Determine the (X, Y) coordinate at the center of the cell enclosing the given text.  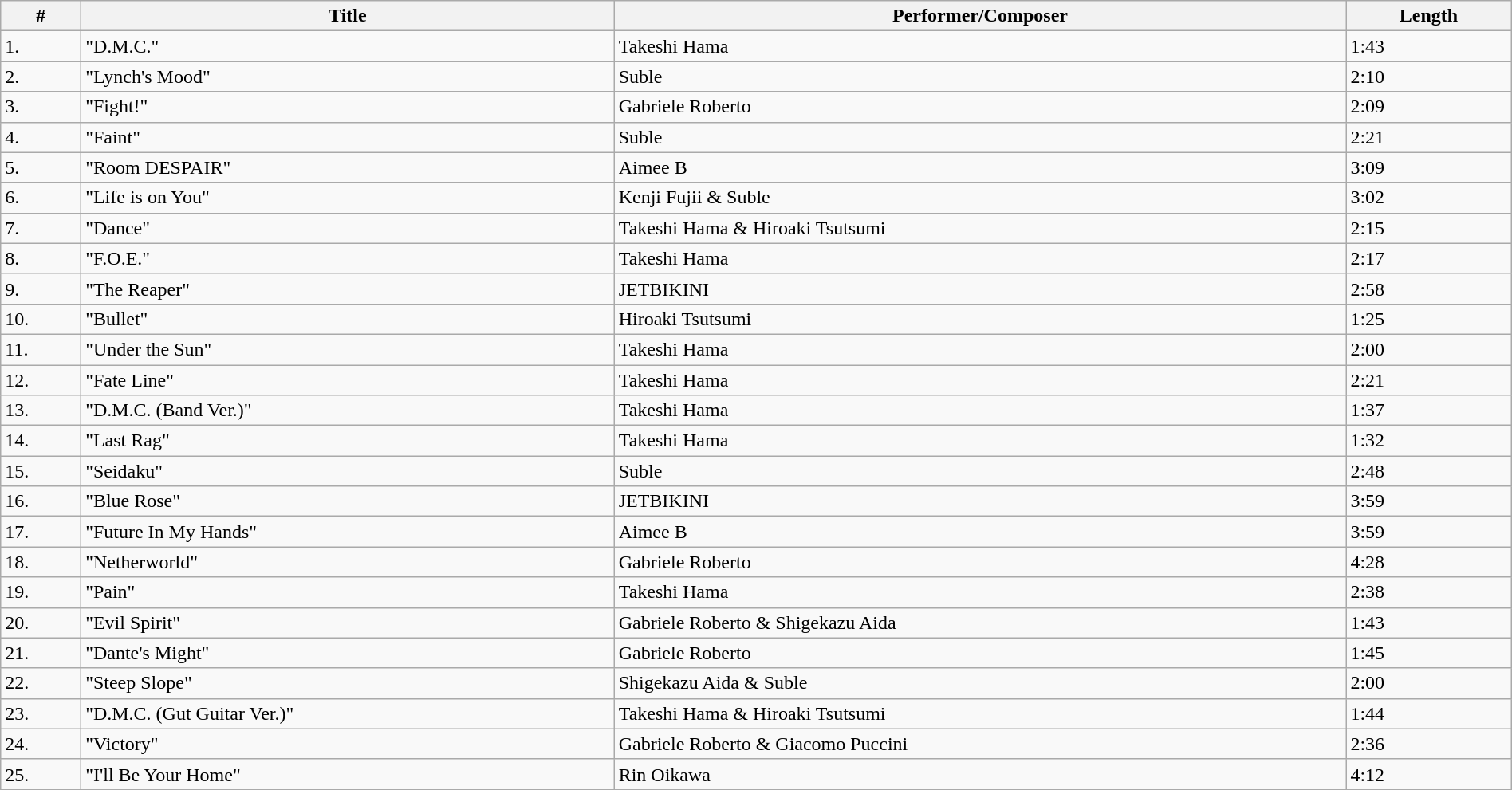
"D.M.C. (Band Ver.)" (348, 411)
Kenji Fujii & Suble (980, 198)
1:44 (1429, 713)
"Last Rag" (348, 441)
15. (41, 471)
16. (41, 501)
"Under the Sun" (348, 349)
# (41, 16)
19. (41, 592)
7. (41, 228)
"Blue Rose" (348, 501)
3:09 (1429, 167)
18. (41, 562)
"Steep Slope" (348, 683)
"Netherworld" (348, 562)
"Victory" (348, 744)
"Fate Line" (348, 380)
2:58 (1429, 289)
"Lynch's Mood" (348, 77)
Gabriele Roberto & Shigekazu Aida (980, 623)
"Evil Spirit" (348, 623)
1:37 (1429, 411)
"Future In My Hands" (348, 532)
"The Reaper" (348, 289)
"Life is on You" (348, 198)
12. (41, 380)
25. (41, 774)
1:45 (1429, 653)
Hiroaki Tsutsumi (980, 319)
4. (41, 137)
Gabriele Roberto & Giacomo Puccini (980, 744)
17. (41, 532)
"F.O.E." (348, 258)
"D.M.C." (348, 46)
11. (41, 349)
2:09 (1429, 107)
2:15 (1429, 228)
1:25 (1429, 319)
2:36 (1429, 744)
24. (41, 744)
"Dance" (348, 228)
4:28 (1429, 562)
Length (1429, 16)
2:38 (1429, 592)
"Fight!" (348, 107)
2:48 (1429, 471)
3:02 (1429, 198)
"Faint" (348, 137)
Performer/Composer (980, 16)
"Seidaku" (348, 471)
8. (41, 258)
1. (41, 46)
Rin Oikawa (980, 774)
2. (41, 77)
2:17 (1429, 258)
9. (41, 289)
6. (41, 198)
22. (41, 683)
14. (41, 441)
"Bullet" (348, 319)
Shigekazu Aida & Suble (980, 683)
"Room DESPAIR" (348, 167)
2:10 (1429, 77)
10. (41, 319)
Title (348, 16)
"Dante's Might" (348, 653)
21. (41, 653)
"D.M.C. (Gut Guitar Ver.)" (348, 713)
23. (41, 713)
13. (41, 411)
5. (41, 167)
20. (41, 623)
3. (41, 107)
4:12 (1429, 774)
"I'll Be Your Home" (348, 774)
1:32 (1429, 441)
"Pain" (348, 592)
